Determine the [X, Y] coordinate at the center of the cell enclosing the given text.  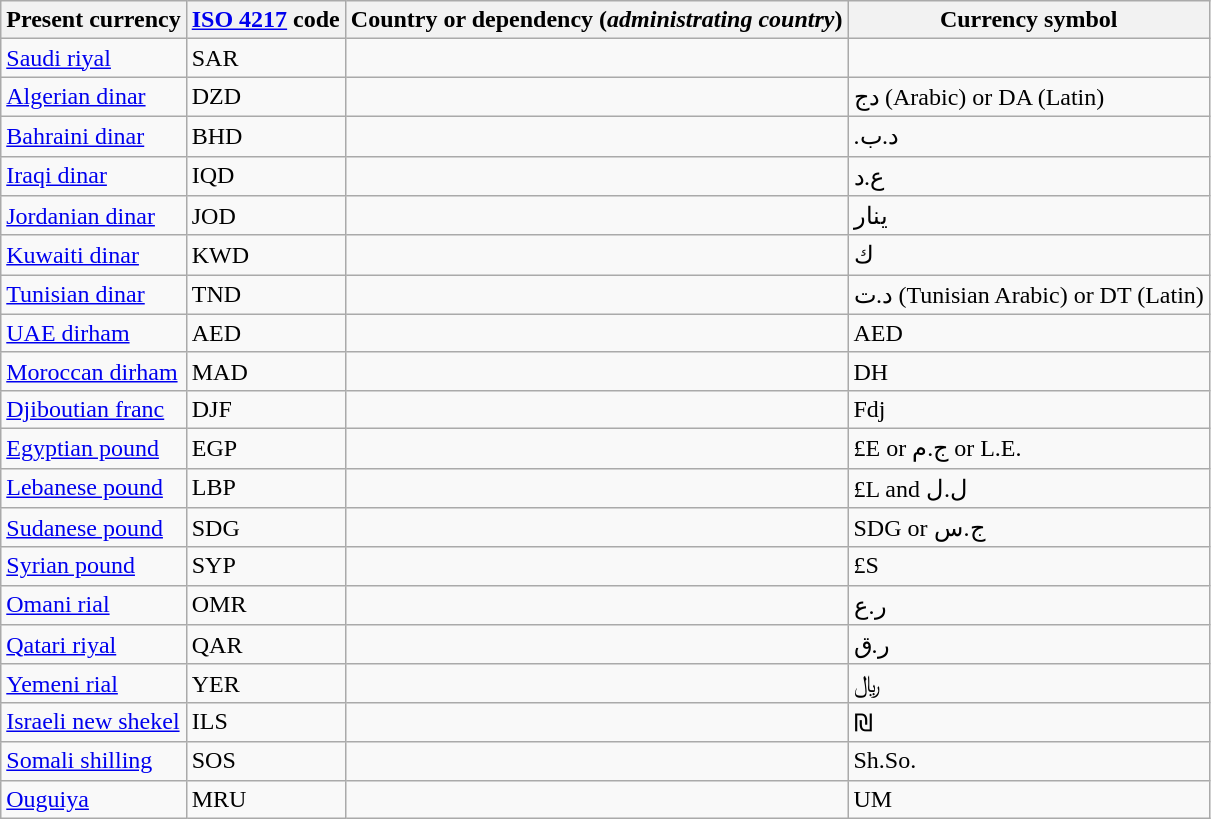
IQD [266, 176]
Saudi riyal [94, 58]
Somali shilling [94, 761]
UM [1028, 799]
ر.ع [1028, 605]
Yemeni rial [94, 683]
Kuwaiti dinar [94, 255]
Lebanese pound [94, 488]
KWD [266, 255]
DZD [266, 97]
.د.ب [1028, 136]
Country or dependency (administrating country) [596, 20]
ينار [1028, 216]
Algerian dinar [94, 97]
Syrian pound [94, 566]
SDG or ج.س [1028, 528]
﷼ [1028, 683]
BHD [266, 136]
Israeli new shekel [94, 722]
Fdj [1028, 409]
SDG [266, 528]
₪ [1028, 722]
Ouguiya [94, 799]
د.ت (Tunisian Arabic) or DT (Latin) [1028, 295]
Bahraini dinar [94, 136]
Iraqi dinar [94, 176]
DJF [266, 409]
SYP [266, 566]
£L and ل.ل [1028, 488]
MRU [266, 799]
Sh.So. [1028, 761]
Omani rial [94, 605]
Moroccan dirham [94, 371]
SOS [266, 761]
Qatari riyal [94, 645]
QAR [266, 645]
ISO 4217 code [266, 20]
MAD [266, 371]
ر.ق [1028, 645]
£E or ج.م or L.E. [1028, 448]
Djiboutian franc [94, 409]
ك [1028, 255]
£S [1028, 566]
DH [1028, 371]
YER [266, 683]
SAR [266, 58]
Present currency [94, 20]
JOD [266, 216]
OMR [266, 605]
Jordanian dinar [94, 216]
Tunisian dinar [94, 295]
UAE dirham [94, 333]
Sudanese pound [94, 528]
دج (Arabic) or DA (Latin) [1028, 97]
ع.د [1028, 176]
ILS [266, 722]
TND [266, 295]
LBP [266, 488]
Egyptian pound [94, 448]
EGP [266, 448]
Currency symbol [1028, 20]
